Scan for the cell matching the given text and deliver its [X, Y] coordinate at center. 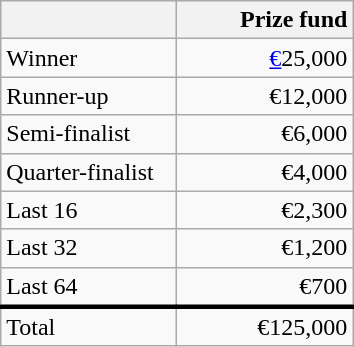
€125,000 [265, 327]
€700 [265, 287]
Semi-finalist [89, 134]
€2,300 [265, 210]
Last 64 [89, 287]
€4,000 [265, 172]
Winner [89, 58]
Total [89, 327]
Last 32 [89, 248]
€6,000 [265, 134]
Quarter-finalist [89, 172]
Runner-up [89, 96]
Prize fund [265, 20]
Last 16 [89, 210]
€12,000 [265, 96]
€1,200 [265, 248]
€25,000 [265, 58]
